Capture the cell that displays the provided text and extract its [X, Y] central coordinate. 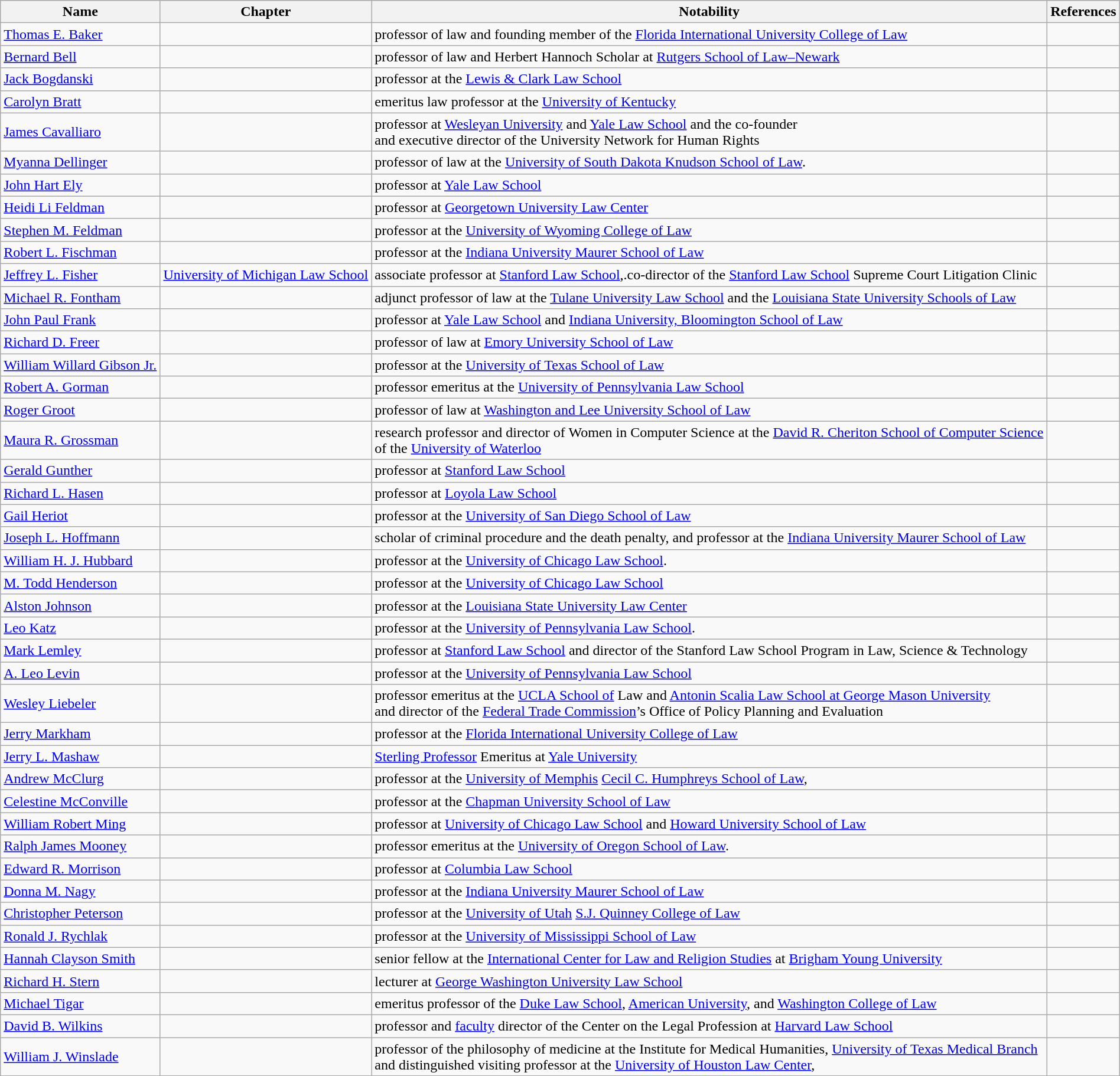
M. Todd Henderson [80, 583]
professor of law at Washington and Lee University School of Law [709, 410]
Jerry Markham [80, 734]
professor at the Florida International University College of Law [709, 734]
Stephen M. Feldman [80, 230]
William Willard Gibson Jr. [80, 365]
emeritus law professor at the University of Kentucky [709, 102]
Alston Johnson [80, 605]
Jerry L. Mashaw [80, 757]
scholar of criminal procedure and the death penalty, and professor at the Indiana University Maurer School of Law [709, 538]
professor at Loyola Law School [709, 493]
William Robert Ming [80, 824]
professor at the Louisiana State University Law Center [709, 605]
professor at University of Chicago Law School and Howard University School of Law [709, 824]
William J. Winslade [80, 1056]
professor at the University of Pennsylvania Law School. [709, 628]
professor at the University of Pennsylvania Law School [709, 673]
Leo Katz [80, 628]
professor at the University of Utah S.J. Quinney College of Law [709, 914]
professor of law and founding member of the Florida International University College of Law [709, 34]
John Paul Frank [80, 320]
Chapter [266, 12]
Heidi Li Feldman [80, 207]
professor at the University of Chicago Law School. [709, 560]
Edward R. Morrison [80, 869]
professor at Yale Law School [709, 185]
Celestine McConville [80, 801]
References [1083, 12]
Roger Groot [80, 410]
professor at the Chapman University School of Law [709, 801]
professor of law at the University of South Dakota Knudson School of Law. [709, 162]
John Hart Ely [80, 185]
Sterling Professor Emeritus at Yale University [709, 757]
Jack Bogdanski [80, 79]
Gail Heriot [80, 516]
professor at Wesleyan University and Yale Law School and the co-founderand executive director of the University Network for Human Rights [709, 132]
associate professor at Stanford Law School,.co-director of the Stanford Law School Supreme Court Litigation Clinic [709, 275]
William H. J. Hubbard [80, 560]
Carolyn Bratt [80, 102]
professor at Georgetown University Law Center [709, 207]
Ralph James Mooney [80, 846]
Richard D. Freer [80, 343]
professor at the University of Wyoming College of Law [709, 230]
professor at Columbia Law School [709, 869]
James Cavalliaro [80, 132]
professor of law at Emory University School of Law [709, 343]
professor and faculty director of the Center on the Legal Profession at Harvard Law School [709, 1026]
professor at the Lewis & Clark Law School [709, 79]
Richard H. Stern [80, 981]
Michael R. Fontham [80, 297]
David B. Wilkins [80, 1026]
Bernard Bell [80, 57]
lecturer at George Washington University Law School [709, 981]
senior fellow at the International Center for Law and Religion Studies at Brigham Young University [709, 958]
Thomas E. Baker [80, 34]
professor at the University of Chicago Law School [709, 583]
Name [80, 12]
professor emeritus at the University of Oregon School of Law. [709, 846]
Wesley Liebeler [80, 704]
Myanna Dellinger [80, 162]
professor at the University of San Diego School of Law [709, 516]
Robert L. Fischman [80, 252]
Notability [709, 12]
Joseph L. Hoffmann [80, 538]
Maura R. Grossman [80, 441]
professor at the University of Memphis Cecil C. Humphreys School of Law, [709, 779]
Robert A. Gorman [80, 387]
research professor and director of Women in Computer Science at the David R. Cheriton School of Computer Scienceof the University of Waterloo [709, 441]
Richard L. Hasen [80, 493]
emeritus professor of the Duke Law School, American University, and Washington College of Law [709, 1003]
adjunct professor of law at the Tulane University Law School and the Louisiana State University Schools of Law [709, 297]
University of Michigan Law School [266, 275]
professor at the University of Mississippi School of Law [709, 936]
professor at Stanford Law School and director of the Stanford Law School Program in Law, Science & Technology [709, 650]
Ronald J. Rychlak [80, 936]
professor at Stanford Law School [709, 471]
Hannah Clayson Smith [80, 958]
Mark Lemley [80, 650]
Donna M. Nagy [80, 891]
Jeffrey L. Fisher [80, 275]
Gerald Gunther [80, 471]
professor of law and Herbert Hannoch Scholar at Rutgers School of Law–Newark [709, 57]
professor at Yale Law School and Indiana University, Bloomington School of Law [709, 320]
professor at the University of Texas School of Law [709, 365]
A. Leo Levin [80, 673]
Christopher Peterson [80, 914]
professor emeritus at the University of Pennsylvania Law School [709, 387]
Michael Tigar [80, 1003]
Andrew McClurg [80, 779]
